Determine the (x, y) coordinate at the center of the cell enclosing the given text.  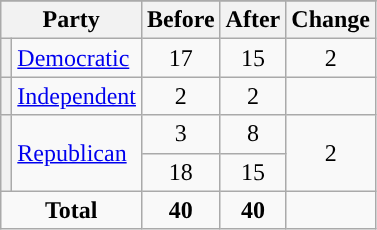
Before (180, 20)
Republican (77, 153)
Democratic (77, 58)
3 (180, 134)
Total (72, 210)
17 (180, 58)
After (253, 20)
18 (180, 172)
Party (72, 20)
Change (331, 20)
8 (253, 134)
Independent (77, 96)
